From the cell containing the given text, extract its center point as (x, y) coordinate. 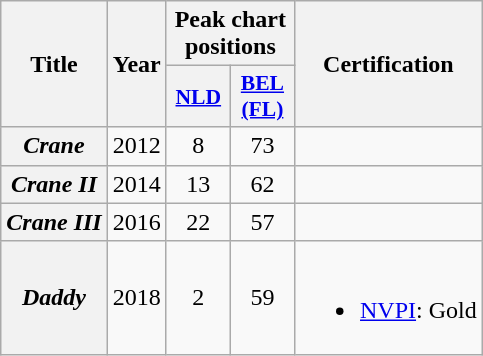
Certification (388, 64)
2014 (136, 184)
NVPI: Gold (388, 298)
NLD (198, 96)
2016 (136, 222)
Title (54, 64)
57 (262, 222)
8 (198, 146)
59 (262, 298)
Crane II (54, 184)
Crane (54, 146)
Daddy (54, 298)
2012 (136, 146)
BEL(FL) (262, 96)
22 (198, 222)
2018 (136, 298)
Peak chart positions (230, 34)
Crane III (54, 222)
2 (198, 298)
13 (198, 184)
73 (262, 146)
Year (136, 64)
62 (262, 184)
